Output the (x, y) coordinate of the center of the cell containing the given text.  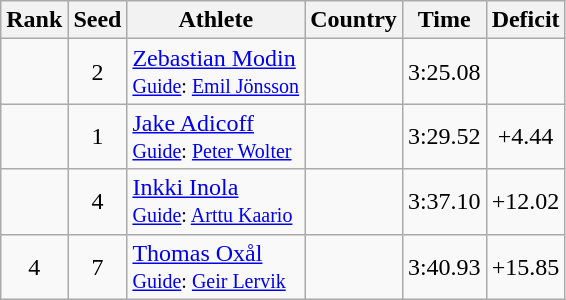
Thomas OxålGuide: Geir Lervik (216, 266)
+15.85 (526, 266)
3:37.10 (444, 202)
7 (98, 266)
3:29.52 (444, 136)
3:40.93 (444, 266)
Jake AdicoffGuide: Peter Wolter (216, 136)
Time (444, 20)
+12.02 (526, 202)
Inkki InolaGuide: Arttu Kaario (216, 202)
2 (98, 72)
Country (354, 20)
Zebastian ModinGuide: Emil Jönsson (216, 72)
3:25.08 (444, 72)
1 (98, 136)
Rank (34, 20)
Deficit (526, 20)
Seed (98, 20)
Athlete (216, 20)
+4.44 (526, 136)
